Output the (x, y) coordinate of the center of the cell containing the given text.  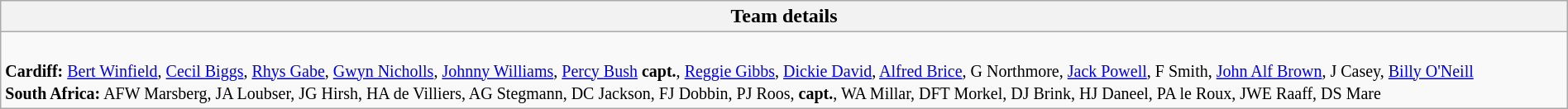
Team details (784, 17)
